Determine the (X, Y) coordinate at the center of the cell enclosing the given text.  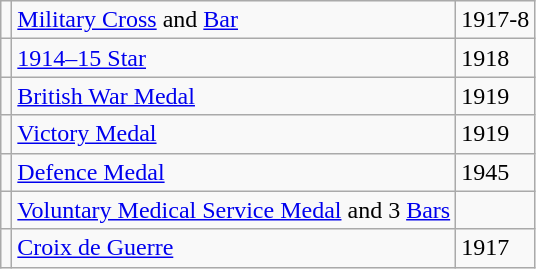
Military Cross and Bar (234, 20)
Victory Medal (234, 134)
1917-8 (496, 20)
British War Medal (234, 96)
Defence Medal (234, 172)
Croix de Guerre (234, 248)
1918 (496, 58)
1945 (496, 172)
1917 (496, 248)
1914–15 Star (234, 58)
Voluntary Medical Service Medal and 3 Bars (234, 210)
